Capture the cell that displays the provided text and extract its [x, y] central coordinate. 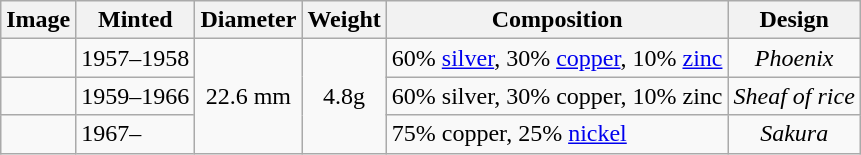
Sheaf of rice [794, 96]
1957–1958 [136, 58]
4.8g [344, 96]
Weight [344, 20]
Minted [136, 20]
Diameter [248, 20]
1959–1966 [136, 96]
1967– [136, 134]
Phoenix [794, 58]
Sakura [794, 134]
Composition [557, 20]
75% copper, 25% nickel [557, 134]
Image [38, 20]
22.6 mm [248, 96]
Design [794, 20]
